Provide the [x, y] coordinate of the cell's center where the given text is located.  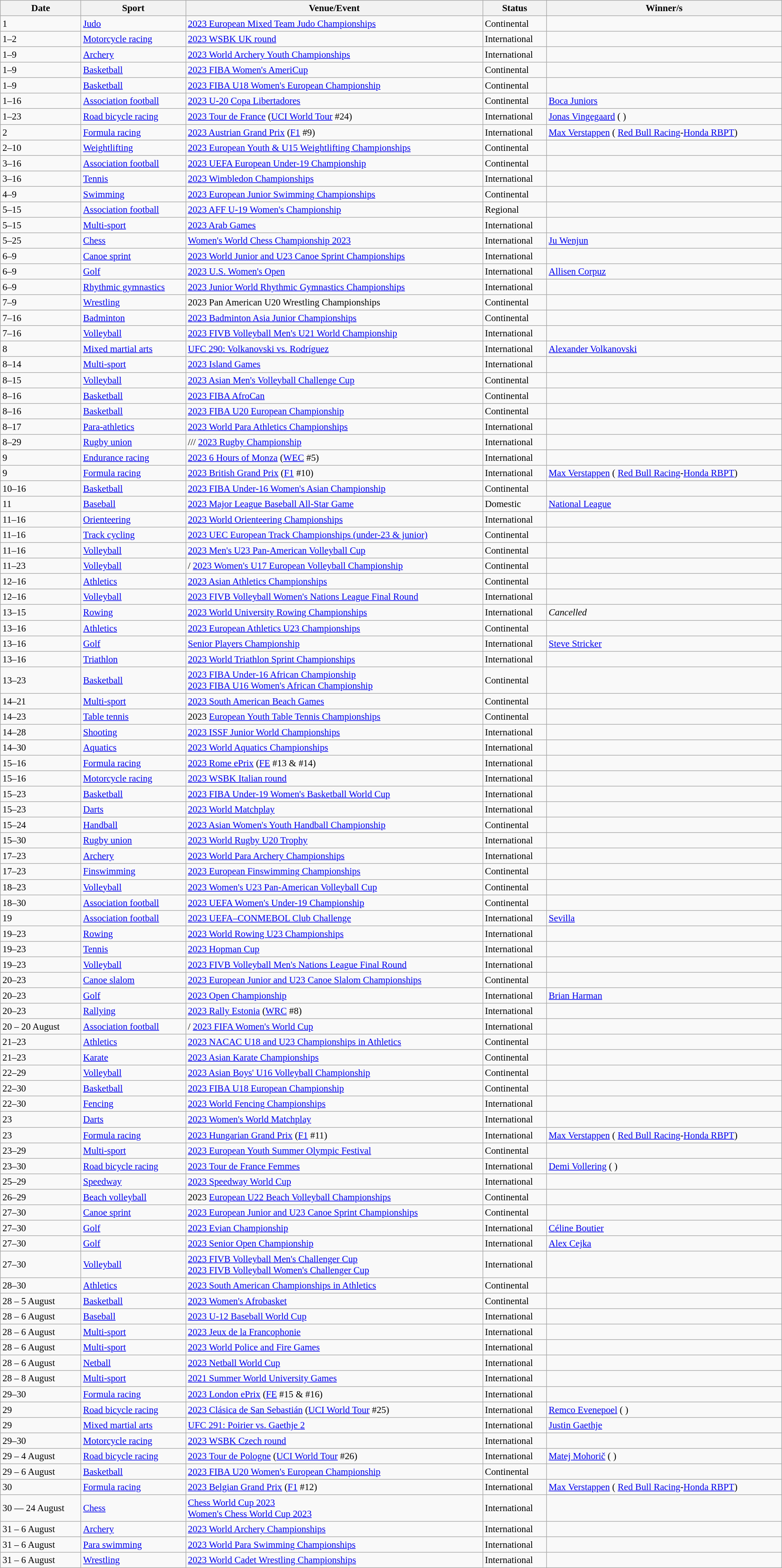
2023 Women's World Matchplay [334, 1120]
2–10 [40, 148]
20 – 20 August [40, 1027]
2023 World Fencing Championships [334, 1104]
8–17 [40, 427]
2023 Women's U23 Pan-American Volleyball Cup [334, 887]
Jonas Vingegaard ( ) [664, 117]
2023 European Junior Swimming Championships [334, 194]
1–2 [40, 39]
2023 Wimbledon Championships [334, 178]
2023 British Grand Prix (F1 #10) [334, 473]
2023 FIBA Under-19 Women's Basketball World Cup [334, 794]
2023 London ePrix (FE #15 & #16) [334, 1394]
2023 Rally Estonia (WRC #8) [334, 1011]
2023 Island Games [334, 365]
Para-athletics [133, 427]
2023 South American Beach Games [334, 701]
11–23 [40, 566]
2023 World Para Archery Championships [334, 856]
Céline Boutier [664, 1228]
5–25 [40, 241]
15–30 [40, 840]
2023 FIBA AfroCan [334, 396]
2023 Jeux de la Francophonie [334, 1332]
2023 European Youth Table Tennis Championships [334, 717]
1–23 [40, 117]
18–23 [40, 887]
2023 World Archery Youth Championships [334, 55]
28–30 [40, 1286]
2023 Tour de France (UCI World Tour #24) [334, 117]
Para swimming [133, 1545]
2023 FIBA Women's AmeriCup [334, 70]
2023 Asian Women's Youth Handball Championship [334, 825]
Chess World Cup 2023 Women's Chess World Cup 2023 [334, 1508]
2023 FIBA U20 European Championship [334, 411]
30 — 24 August [40, 1508]
Demi Vollering ( ) [664, 1166]
/ 2023 Women's U17 European Volleyball Championship [334, 566]
2023 WSBK Italian round [334, 779]
Date [40, 8]
Netball [133, 1363]
2023 Badminton Asia Junior Championships [334, 318]
25–29 [40, 1181]
2023 6 Hours of Monza (WEC #5) [334, 458]
2023 Major League Baseball All-Star Game [334, 504]
2023 WSBK Czech round [334, 1441]
14–23 [40, 717]
2023 World Rowing U23 Championships [334, 934]
2023 Women's Afrobasket [334, 1301]
Brian Harman [664, 995]
Weightlifting [133, 148]
Boca Juniors [664, 101]
29 – 4 August [40, 1456]
Canoe slalom [133, 980]
Rhythmic gymnastics [133, 287]
National League [664, 504]
Shooting [133, 732]
2023 World University Rowing Championships [334, 613]
Judo [133, 24]
2023 UEFA–CONMEBOL Club Challenge [334, 918]
/ 2023 FIFA Women's World Cup [334, 1027]
Swimming [133, 194]
2023 FIBA U18 Women's European Championship [334, 86]
2023 World Para Swimming Championships [334, 1545]
2023 Hungarian Grand Prix (F1 #11) [334, 1135]
1 [40, 24]
2023 NACAC U18 and U23 Championships in Athletics [334, 1042]
2021 Summer World University Games [334, 1379]
UFC 291: Poirier vs. Gaethje 2 [334, 1425]
Badminton [133, 318]
2023 World Archery Championships [334, 1529]
2023 European Youth & U15 Weightlifting Championships [334, 148]
2023 World Junior and U23 Canoe Sprint Championships [334, 256]
Steve Stricker [664, 643]
2023 Senior Open Championship [334, 1244]
UFC 290: Volkanovski vs. Rodríguez [334, 349]
2023 Men's U23 Pan-American Volleyball Cup [334, 551]
2023 Asian Athletics Championships [334, 582]
8 [40, 349]
2023 FIBA Under-16 Women's Asian Championship [334, 488]
2023 UEFA European Under-19 Championship [334, 163]
2023 European Mixed Team Judo Championships [334, 24]
2023 Speedway World Cup [334, 1181]
2023 FIBA Under-16 African Championship 2023 FIBA U16 Women's African Championship [334, 680]
18–30 [40, 903]
2023 South American Championships in Athletics [334, 1286]
8–29 [40, 442]
Handball [133, 825]
Endurance racing [133, 458]
2023 Tour de France Femmes [334, 1166]
2023 World Matchplay [334, 810]
28 – 8 August [40, 1379]
29 – 6 August [40, 1472]
/// 2023 Rugby Championship [334, 442]
2023 World Triathlon Sprint Championships [334, 659]
2023 FIBA U20 Women's European Championship [334, 1472]
13–15 [40, 613]
2023 European Junior and U23 Canoe Slalom Championships [334, 980]
2023 World Orienteering Championships [334, 520]
2023 World Police and Fire Games [334, 1347]
30 [40, 1487]
2023 European Youth Summer Olympic Festival [334, 1150]
8–14 [40, 365]
Domestic [515, 504]
7–9 [40, 303]
4–9 [40, 194]
Sevilla [664, 918]
13–23 [40, 680]
Matej Mohorič ( ) [664, 1456]
2023 UEFA Women's Under-19 Championship [334, 903]
2023 European Junior and U23 Canoe Sprint Championships [334, 1213]
Venue/Event [334, 8]
2023 FIVB Volleyball Men's Challenger Cup 2023 FIVB Volleyball Women's Challenger Cup [334, 1265]
2023 U.S. Women's Open [334, 272]
Speedway [133, 1181]
Justin Gaethje [664, 1425]
2023 Hopman Cup [334, 949]
2023 FIVB Volleyball Men's U21 World Championship [334, 333]
2023 UEC European Track Championships (under-23 & junior) [334, 535]
2023 Pan American U20 Wrestling Championships [334, 303]
2023 Rome ePrix (FE #13 & #14) [334, 763]
Allisen Corpuz [664, 272]
Status [515, 8]
10–16 [40, 488]
Women's World Chess Championship 2023 [334, 241]
Sport [133, 8]
Finswimming [133, 872]
2023 European U22 Beach Volleyball Championships [334, 1197]
Senior Players Championship [334, 643]
2023 Netball World Cup [334, 1363]
2023 Asian Boys' U16 Volleyball Championship [334, 1073]
Aquatics [133, 748]
2023 FIVB Volleyball Men's Nations League Final Round [334, 965]
28 – 5 August [40, 1301]
14–28 [40, 732]
2023 World Cadet Wrestling Championships [334, 1560]
22–29 [40, 1073]
2023 Clásica de San Sebastián (UCI World Tour #25) [334, 1410]
2023 World Aquatics Championships [334, 748]
15–24 [40, 825]
2023 Tour de Pologne (UCI World Tour #26) [334, 1456]
2023 ISSF Junior World Championships [334, 732]
2023 World Para Athletics Championships [334, 427]
2023 Austrian Grand Prix (F1 #9) [334, 132]
Table tennis [133, 717]
2023 Asian Karate Championships [334, 1058]
Cancelled [664, 613]
1–16 [40, 101]
Triathlon [133, 659]
2023 Junior World Rhythmic Gymnastics Championships [334, 287]
2023 U-20 Copa Libertadores [334, 101]
Ju Wenjun [664, 241]
23–29 [40, 1150]
2023 European Athletics U23 Championships [334, 628]
2023 World Rugby U20 Trophy [334, 840]
2023 Open Championship [334, 995]
2023 WSBK UK round [334, 39]
Beach volleyball [133, 1197]
2023 Arab Games [334, 225]
23–30 [40, 1166]
14–21 [40, 701]
Track cycling [133, 535]
2023 AFF U-19 Women's Championship [334, 210]
Alexander Volkanovski [664, 349]
2023 U-12 Baseball World Cup [334, 1317]
26–29 [40, 1197]
2023 Evian Championship [334, 1228]
2023 Belgian Grand Prix (F1 #12) [334, 1487]
2023 FIVB Volleyball Women's Nations League Final Round [334, 597]
2023 Asian Men's Volleyball Challenge Cup [334, 380]
Karate [133, 1058]
Rallying [133, 1011]
19 [40, 918]
Regional [515, 210]
Winner/s [664, 8]
11 [40, 504]
8–15 [40, 380]
14–30 [40, 748]
Alex Cejka [664, 1244]
Fencing [133, 1104]
2023 FIBA U18 European Championship [334, 1089]
Orienteering [133, 520]
2023 European Finswimming Championships [334, 872]
2 [40, 132]
Remco Evenepoel ( ) [664, 1410]
